Capture the cell that displays the provided text and extract its (X, Y) central coordinate. 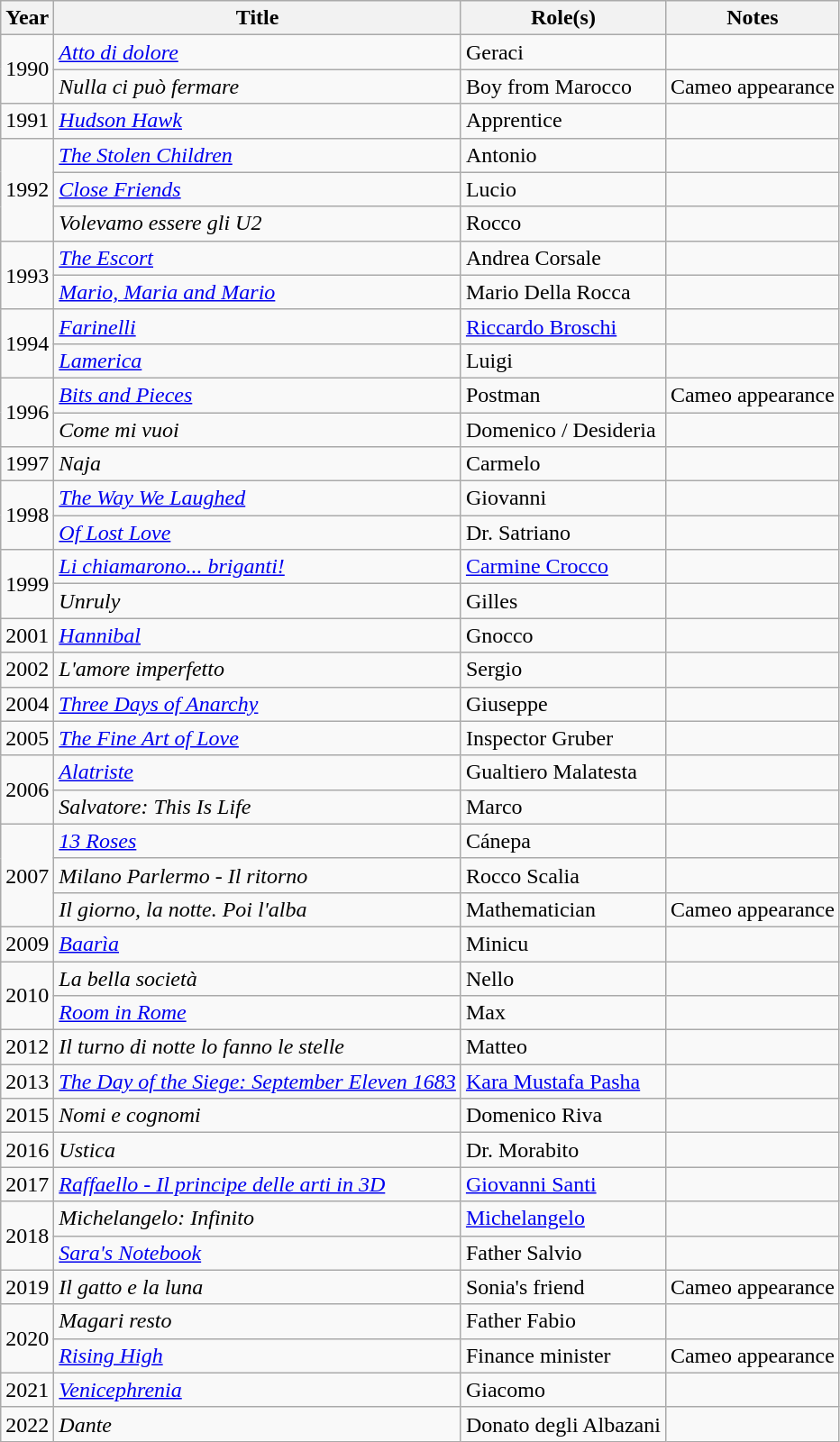
Naja (258, 464)
Come mi vuoi (258, 430)
2016 (27, 1150)
Dr. Satriano (562, 533)
2004 (27, 704)
Raffaello - Il principe delle arti in 3D (258, 1184)
2010 (27, 995)
Il turno di notte lo fanno le stelle (258, 1047)
Magari resto (258, 1321)
Inspector Gruber (562, 738)
2018 (27, 1236)
The Escort (258, 258)
1993 (27, 275)
Giuseppe (562, 704)
2006 (27, 789)
Domenico / Desideria (562, 430)
Notes (752, 18)
Alatriste (258, 772)
The Stolen Children (258, 155)
Sergio (562, 670)
Marco (562, 807)
La bella società (258, 978)
2002 (27, 670)
Gnocco (562, 635)
Rising High (258, 1355)
Rocco Scalia (562, 875)
Title (258, 18)
Ustica (258, 1150)
Volevamo essere gli U2 (258, 224)
Of Lost Love (258, 533)
Gilles (562, 601)
Three Days of Anarchy (258, 704)
Year (27, 18)
Geraci (562, 52)
Salvatore: This Is Life (258, 807)
The Fine Art of Love (258, 738)
1996 (27, 412)
Mario, Maria and Mario (258, 292)
Luigi (562, 360)
Dante (258, 1424)
Nello (562, 978)
Donato degli Albazani (562, 1424)
Giovanni (562, 498)
The Day of the Siege: September Eleven 1683 (258, 1081)
Room in Rome (258, 1013)
Matteo (562, 1047)
Father Fabio (562, 1321)
Nulla ci può fermare (258, 87)
2009 (27, 944)
Carmelo (562, 464)
2001 (27, 635)
1998 (27, 516)
Postman (562, 395)
Il giorno, la notte. Poi l'alba (258, 909)
Bits and Pieces (258, 395)
2017 (27, 1184)
Milano Parlermo - Il ritorno (258, 875)
2019 (27, 1287)
Michelangelo: Infinito (258, 1218)
1992 (27, 189)
The Way We Laughed (258, 498)
Dr. Morabito (562, 1150)
1994 (27, 343)
Finance minister (562, 1355)
Apprentice (562, 121)
Father Salvio (562, 1253)
2005 (27, 738)
Atto di dolore (258, 52)
Boy from Marocco (562, 87)
Li chiamarono... briganti! (258, 567)
1999 (27, 584)
Nomi e cognomi (258, 1116)
Lucio (562, 189)
2021 (27, 1390)
Michelangelo (562, 1218)
Venicephrenia (258, 1390)
2015 (27, 1116)
Carmine Crocco (562, 567)
Mario Della Rocca (562, 292)
13 Roses (258, 841)
Sara's Notebook (258, 1253)
Max (562, 1013)
L'amore imperfetto (258, 670)
Domenico Riva (562, 1116)
Giovanni Santi (562, 1184)
Kara Mustafa Pasha (562, 1081)
2013 (27, 1081)
Antonio (562, 155)
Mathematician (562, 909)
2007 (27, 875)
Minicu (562, 944)
Cánepa (562, 841)
Sonia's friend (562, 1287)
Farinelli (258, 326)
2012 (27, 1047)
Close Friends (258, 189)
Giacomo (562, 1390)
Baarìa (258, 944)
Hudson Hawk (258, 121)
Role(s) (562, 18)
1991 (27, 121)
2020 (27, 1338)
Lamerica (258, 360)
Andrea Corsale (562, 258)
Riccardo Broschi (562, 326)
1990 (27, 69)
2022 (27, 1424)
Hannibal (258, 635)
Il gatto e la luna (258, 1287)
Gualtiero Malatesta (562, 772)
1997 (27, 464)
Rocco (562, 224)
Unruly (258, 601)
